Return [X, Y] of the center of cell containing provided text 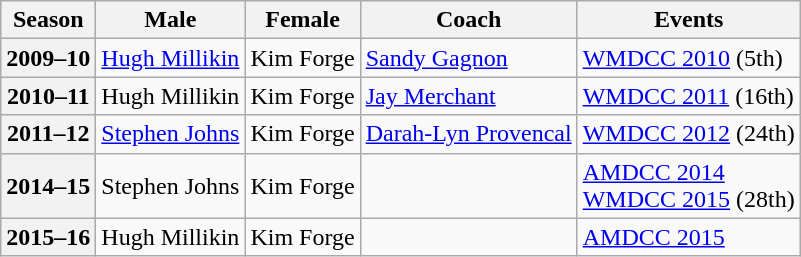
Coach [468, 20]
WMDCC 2012 (24th) [688, 134]
AMDCC 2014 WMDCC 2015 (28th) [688, 186]
Events [688, 20]
2015–16 [48, 237]
AMDCC 2015 [688, 237]
2011–12 [48, 134]
2014–15 [48, 186]
Season [48, 20]
Darah-Lyn Provencal [468, 134]
WMDCC 2010 (5th) [688, 58]
2009–10 [48, 58]
WMDCC 2011 (16th) [688, 96]
Male [170, 20]
2010–11 [48, 96]
Female [302, 20]
Sandy Gagnon [468, 58]
Jay Merchant [468, 96]
